Extract the [X, Y] coordinate from the center of the cell holding the provided text.  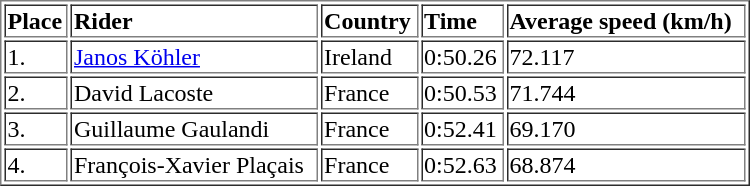
Guillaume Gaulandi [194, 128]
Country [370, 20]
Place [36, 20]
Rider [194, 20]
0:52.41 [462, 128]
4. [36, 164]
0:52.63 [462, 164]
Janos Köhler [194, 56]
Ireland [370, 56]
0:50.26 [462, 56]
Time [462, 20]
Average speed (km/h) [626, 20]
0:50.53 [462, 92]
1. [36, 56]
3. [36, 128]
69.170 [626, 128]
François-Xavier Plaçais [194, 164]
2. [36, 92]
David Lacoste [194, 92]
68.874 [626, 164]
72.117 [626, 56]
71.744 [626, 92]
